From the cell containing the given text, extract its center point as (x, y) coordinate. 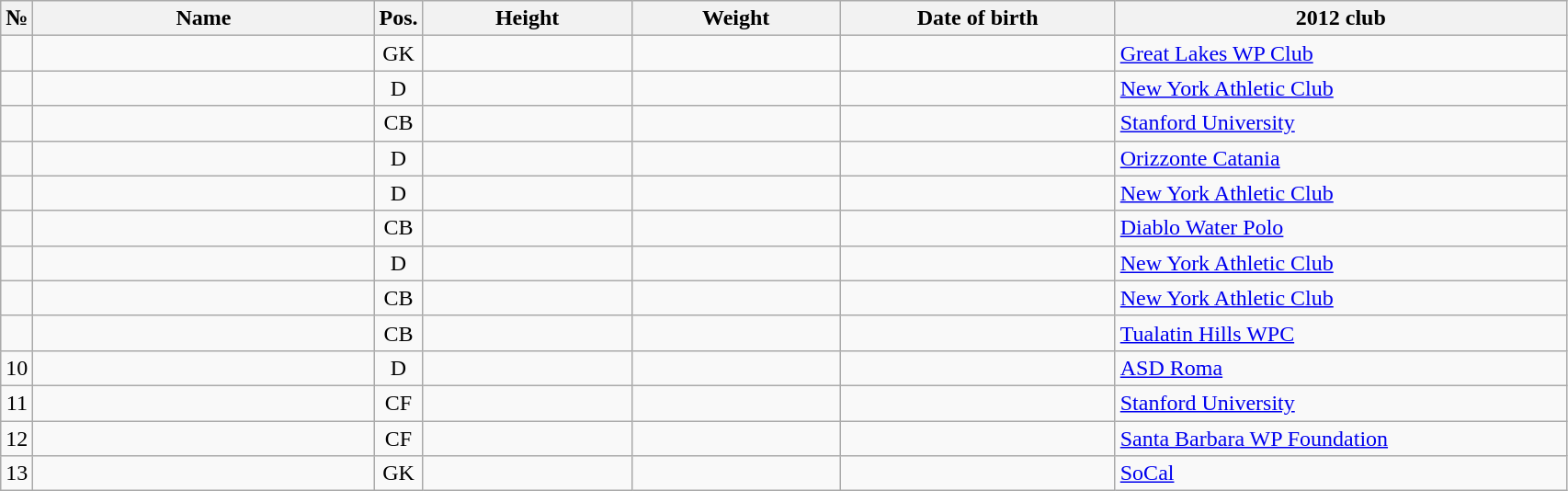
12 (17, 439)
13 (17, 474)
Great Lakes WP Club (1340, 53)
Name (204, 18)
SoCal (1340, 474)
Weight (735, 18)
ASD Roma (1340, 368)
Pos. (399, 18)
Height (528, 18)
2012 club (1340, 18)
11 (17, 403)
№ (17, 18)
Date of birth (978, 18)
Orizzonte Catania (1340, 158)
10 (17, 368)
Santa Barbara WP Foundation (1340, 439)
Diablo Water Polo (1340, 228)
Tualatin Hills WPC (1340, 333)
